Locate the cell with the specified text and output its (X, Y) center coordinate. 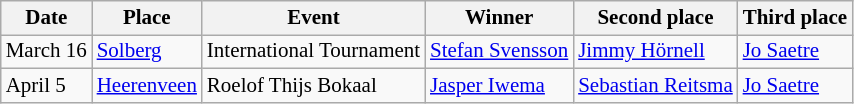
Place (147, 18)
Second place (655, 18)
Stefan Svensson (499, 52)
Roelof Thijs Bokaal (314, 86)
Heerenveen (147, 86)
Event (314, 18)
Date (46, 18)
Third place (795, 18)
International Tournament (314, 52)
Solberg (147, 52)
Winner (499, 18)
Jimmy Hörnell (655, 52)
April 5 (46, 86)
Sebastian Reitsma (655, 86)
Jasper Iwema (499, 86)
March 16 (46, 52)
